Return the [X, Y] coordinate for the center point of the cell that contains the specified text.  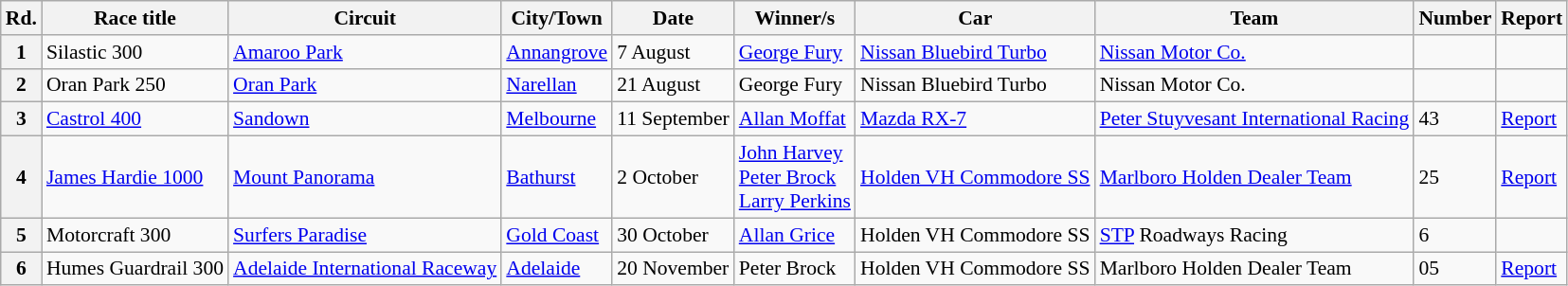
7 August [673, 52]
Bathurst [557, 178]
Annangrove [557, 52]
25 [1455, 178]
STP Roadways Racing [1254, 235]
3 [21, 119]
Oran Park 250 [135, 85]
Car [976, 18]
2 October [673, 178]
Surfers Paradise [365, 235]
Rd. [21, 18]
Winner/s [795, 18]
Gold Coast [557, 235]
43 [1455, 119]
4 [21, 178]
Mazda RX-7 [976, 119]
Sandown [365, 119]
Team [1254, 18]
John Harvey Peter Brock Larry Perkins [795, 178]
Peter Brock [795, 269]
City/Town [557, 18]
Adelaide [557, 269]
James Hardie 1000 [135, 178]
5 [21, 235]
Allan Moffat [795, 119]
Castrol 400 [135, 119]
Melbourne [557, 119]
11 September [673, 119]
21 August [673, 85]
05 [1455, 269]
Circuit [365, 18]
Peter Stuyvesant International Racing [1254, 119]
1 [21, 52]
20 November [673, 269]
Oran Park [365, 85]
Allan Grice [795, 235]
2 [21, 85]
Narellan [557, 85]
Humes Guardrail 300 [135, 269]
Number [1455, 18]
30 October [673, 235]
Silastic 300 [135, 52]
Adelaide International Raceway [365, 269]
Mount Panorama [365, 178]
Motorcraft 300 [135, 235]
Race title [135, 18]
Date [673, 18]
Amaroo Park [365, 52]
